Return (x, y) of the center of cell containing provided text 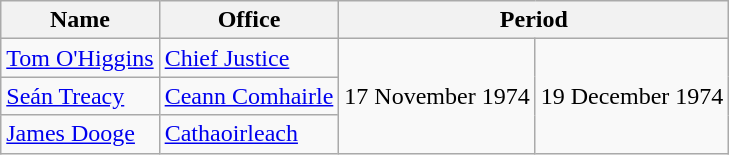
Cathaoirleach (249, 134)
Period (534, 20)
19 December 1974 (632, 96)
Ceann Comhairle (249, 96)
Tom O'Higgins (80, 58)
Office (249, 20)
Chief Justice (249, 58)
Name (80, 20)
17 November 1974 (437, 96)
James Dooge (80, 134)
Seán Treacy (80, 96)
